Find where the given text appears and provide that cell's center as (x, y) coordinate. 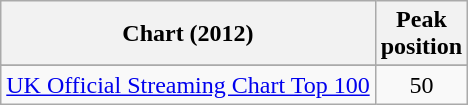
50 (421, 85)
Peakposition (421, 34)
UK Official Streaming Chart Top 100 (188, 85)
Chart (2012) (188, 34)
